Extract the (X, Y) coordinate from the center of the cell holding the provided text.  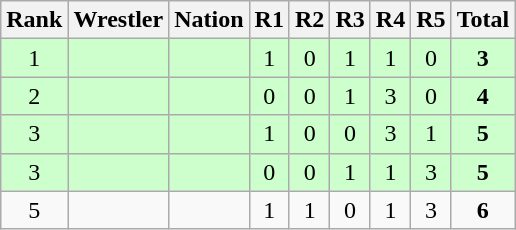
R5 (431, 20)
2 (34, 96)
Rank (34, 20)
6 (483, 210)
R1 (269, 20)
Nation (209, 20)
R2 (309, 20)
4 (483, 96)
Wrestler (118, 20)
Total (483, 20)
R4 (390, 20)
R3 (350, 20)
